Identify which cell holds the provided text, then report its [X, Y] central coordinate. 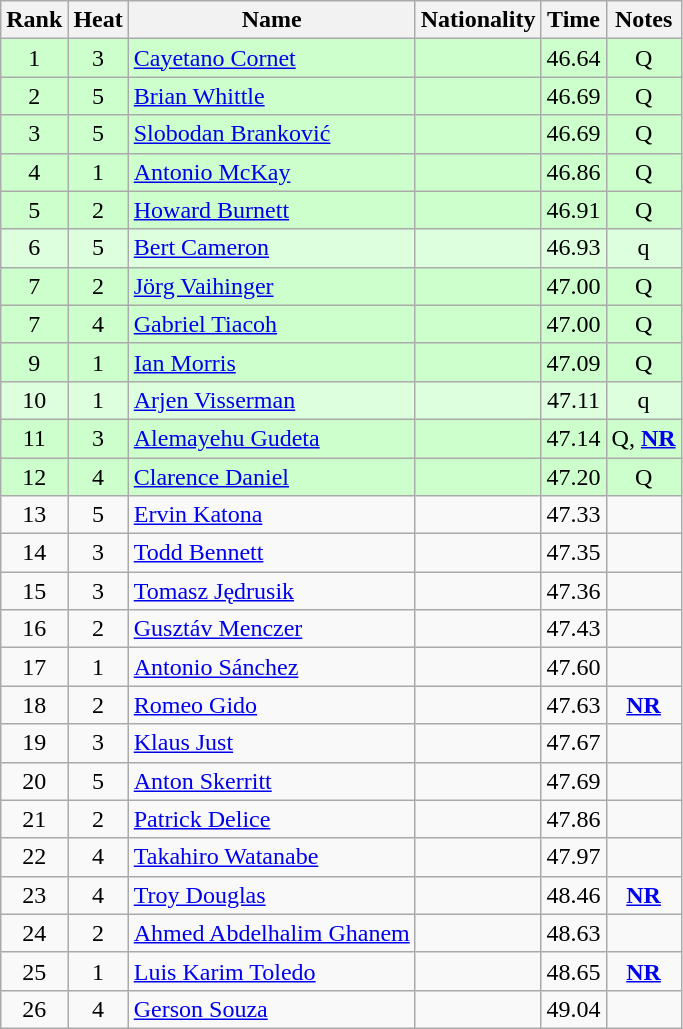
26 [34, 1009]
Arjen Visserman [272, 400]
47.60 [574, 667]
Anton Skerritt [272, 781]
18 [34, 705]
47.69 [574, 781]
Nationality [478, 20]
16 [34, 629]
9 [34, 362]
19 [34, 743]
Troy Douglas [272, 895]
Luis Karim Toledo [272, 971]
46.91 [574, 210]
Antonio Sánchez [272, 667]
Tomasz Jędrusik [272, 591]
47.36 [574, 591]
10 [34, 400]
Klaus Just [272, 743]
47.20 [574, 477]
Howard Burnett [272, 210]
14 [34, 553]
47.09 [574, 362]
Brian Whittle [272, 96]
48.63 [574, 933]
17 [34, 667]
Jörg Vaihinger [272, 286]
47.35 [574, 553]
47.67 [574, 743]
21 [34, 819]
Romeo Gido [272, 705]
47.97 [574, 857]
Rank [34, 20]
47.86 [574, 819]
Alemayehu Gudeta [272, 438]
Gusztáv Menczer [272, 629]
48.46 [574, 895]
48.65 [574, 971]
Bert Cameron [272, 248]
Ervin Katona [272, 515]
Slobodan Branković [272, 134]
23 [34, 895]
12 [34, 477]
Gabriel Tiacoh [272, 324]
46.93 [574, 248]
6 [34, 248]
47.63 [574, 705]
Notes [644, 20]
47.43 [574, 629]
Time [574, 20]
49.04 [574, 1009]
22 [34, 857]
13 [34, 515]
Heat [98, 20]
46.64 [574, 58]
20 [34, 781]
11 [34, 438]
47.11 [574, 400]
Name [272, 20]
47.33 [574, 515]
Cayetano Cornet [272, 58]
47.14 [574, 438]
25 [34, 971]
46.86 [574, 172]
Takahiro Watanabe [272, 857]
Q, NR [644, 438]
Antonio McKay [272, 172]
Todd Bennett [272, 553]
Gerson Souza [272, 1009]
24 [34, 933]
Clarence Daniel [272, 477]
Ahmed Abdelhalim Ghanem [272, 933]
15 [34, 591]
Ian Morris [272, 362]
Patrick Delice [272, 819]
